Determine the (x, y) coordinate at the center of the cell enclosing the given text.  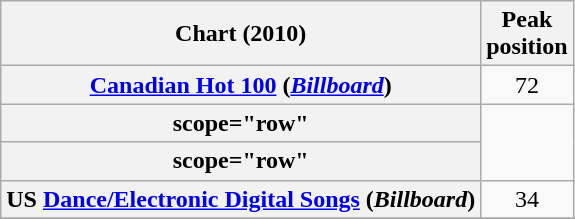
US Dance/Electronic Digital Songs (Billboard) (241, 199)
Chart (2010) (241, 34)
Peakposition (527, 34)
Canadian Hot 100 (Billboard) (241, 85)
34 (527, 199)
72 (527, 85)
